Detect which cell encompasses the target text, then output its (X, Y) center coordinate. 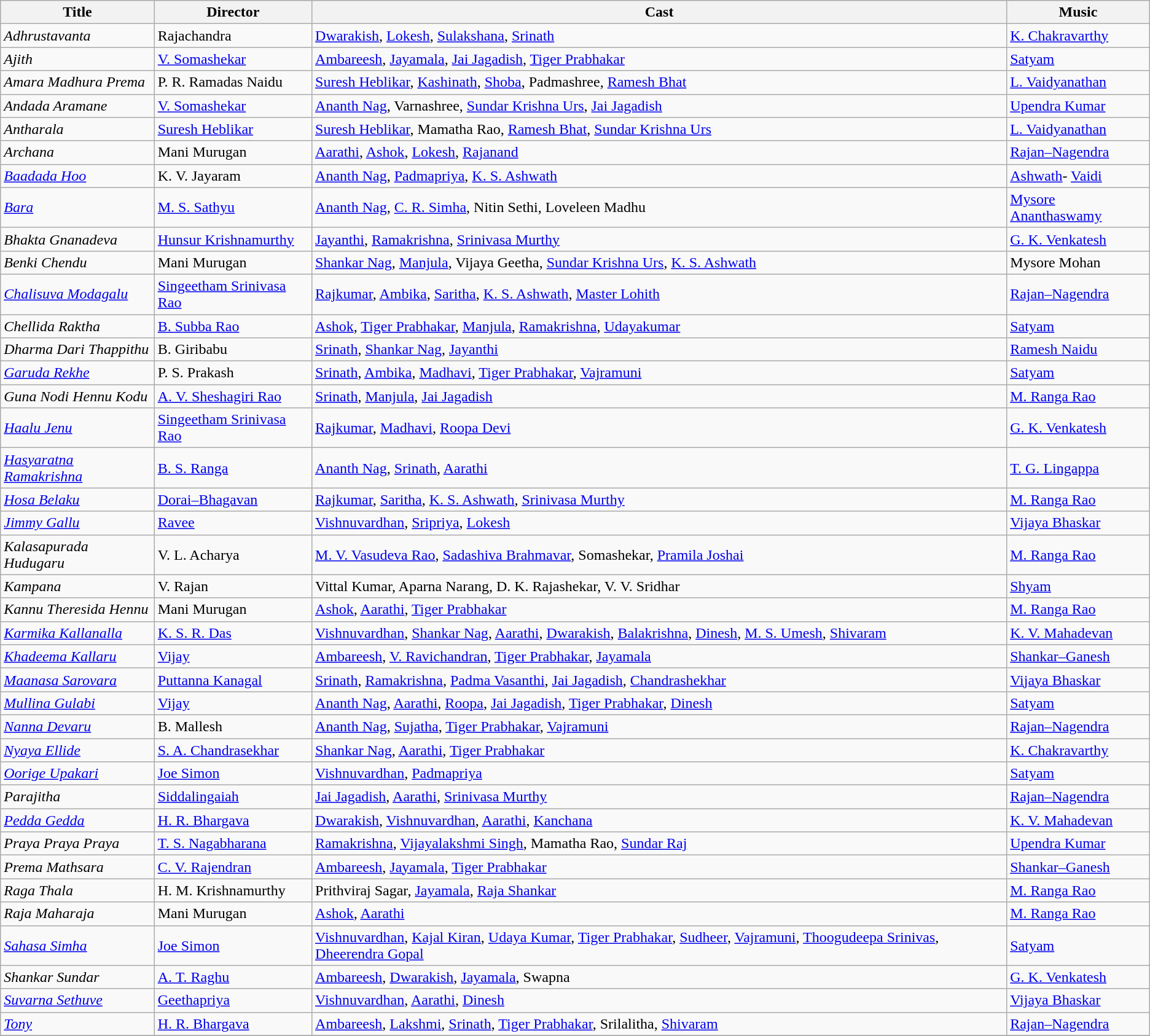
B. S. Ranga (233, 468)
Dharma Dari Thappithu (77, 350)
Baadada Hoo (77, 176)
Suresh Heblikar, Kashinath, Shoba, Padmashree, Ramesh Bhat (660, 82)
Adhrustavanta (77, 36)
Pedda Gedda (77, 820)
Kalasapurada Hudugaru (77, 554)
Andada Aramane (77, 106)
Parajitha (77, 797)
Rajkumar, Ambika, Saritha, K. S. Ashwath, Master Lohith (660, 294)
Raga Thala (77, 890)
B. Subba Rao (233, 326)
Vishnuvardhan, Sripriya, Lokesh (660, 523)
Chellida Raktha (77, 326)
M. V. Vasudeva Rao, Sadashiva Brahmavar, Somashekar, Pramila Joshai (660, 554)
Ananth Nag, Srinath, Aarathi (660, 468)
Tony (77, 1024)
Hunsur Krishnamurthy (233, 239)
Dwarakish, Lokesh, Sulakshana, Srinath (660, 36)
H. M. Krishnamurthy (233, 890)
Director (233, 12)
Praya Praya Praya (77, 844)
M. S. Sathyu (233, 208)
Shankar Sundar (77, 977)
Ananth Nag, C. R. Simha, Nitin Sethi, Loveleen Madhu (660, 208)
B. Giribabu (233, 350)
Oorige Upakari (77, 774)
Geethapriya (233, 1000)
Ramakrishna, Vijayalakshmi Singh, Mamatha Rao, Sundar Raj (660, 844)
Ashwath- Vaidi (1079, 176)
Khadeema Kallaru (77, 656)
Ashok, Aarathi (660, 914)
Vishnuvardhan, Padmapriya (660, 774)
Ashok, Aarathi, Tiger Prabhakar (660, 610)
Dwarakish, Vishnuvardhan, Aarathi, Kanchana (660, 820)
Ambareesh, V. Ravichandran, Tiger Prabhakar, Jayamala (660, 656)
Ambareesh, Jayamala, Jai Jagadish, Tiger Prabhakar (660, 59)
Ramesh Naidu (1079, 350)
S. A. Chandrasekhar (233, 750)
K. S. R. Das (233, 633)
Srinath, Shankar Nag, Jayanthi (660, 350)
Title (77, 12)
Kannu Theresida Hennu (77, 610)
Garuda Rekhe (77, 373)
K. V. Jayaram (233, 176)
Shankar Nag, Manjula, Vijaya Geetha, Sundar Krishna Urs, K. S. Ashwath (660, 262)
Prithviraj Sagar, Jayamala, Raja Shankar (660, 890)
Ananth Nag, Varnashree, Sundar Krishna Urs, Jai Jagadish (660, 106)
Vishnuvardhan, Kajal Kiran, Udaya Kumar, Tiger Prabhakar, Sudheer, Vajramuni, Thoogudeepa Srinivas, Dheerendra Gopal (660, 945)
Raja Maharaja (77, 914)
Jimmy Gallu (77, 523)
Prema Mathsara (77, 867)
Dorai–Bhagavan (233, 500)
A. T. Raghu (233, 977)
Hosa Belaku (77, 500)
B. Mallesh (233, 726)
Amara Madhura Prema (77, 82)
Ambareesh, Lakshmi, Srinath, Tiger Prabhakar, Srilalitha, Shivaram (660, 1024)
Suresh Heblikar (233, 129)
Maanasa Sarovara (77, 680)
Guna Nodi Hennu Kodu (77, 396)
Suvarna Sethuve (77, 1000)
Ajith (77, 59)
Rajkumar, Saritha, K. S. Ashwath, Srinivasa Murthy (660, 500)
Sahasa Simha (77, 945)
Puttanna Kanagal (233, 680)
Ambareesh, Jayamala, Tiger Prabhakar (660, 867)
Shankar Nag, Aarathi, Tiger Prabhakar (660, 750)
Shyam (1079, 586)
P. R. Ramadas Naidu (233, 82)
Aarathi, Ashok, Lokesh, Rajanand (660, 152)
C. V. Rajendran (233, 867)
A. V. Sheshagiri Rao (233, 396)
Srinath, Manjula, Jai Jagadish (660, 396)
Hasyaratna Ramakrishna (77, 468)
Srinath, Ambika, Madhavi, Tiger Prabhakar, Vajramuni (660, 373)
Mysore Mohan (1079, 262)
Ananth Nag, Padmapriya, K. S. Ashwath (660, 176)
Rajkumar, Madhavi, Roopa Devi (660, 428)
Jayanthi, Ramakrishna, Srinivasa Murthy (660, 239)
Rajachandra (233, 36)
Chalisuva Modagalu (77, 294)
Ananth Nag, Aarathi, Roopa, Jai Jagadish, Tiger Prabhakar, Dinesh (660, 703)
Mysore Ananthaswamy (1079, 208)
Haalu Jenu (77, 428)
Jai Jagadish, Aarathi, Srinivasa Murthy (660, 797)
Vishnuvardhan, Shankar Nag, Aarathi, Dwarakish, Balakrishna, Dinesh, M. S. Umesh, Shivaram (660, 633)
Benki Chendu (77, 262)
Bhakta Gnanadeva (77, 239)
Bara (77, 208)
V. Rajan (233, 586)
Antharala (77, 129)
Ambareesh, Dwarakish, Jayamala, Swapna (660, 977)
Music (1079, 12)
Suresh Heblikar, Mamatha Rao, Ramesh Bhat, Sundar Krishna Urs (660, 129)
Srinath, Ramakrishna, Padma Vasanthi, Jai Jagadish, Chandrashekhar (660, 680)
Kampana (77, 586)
Ravee (233, 523)
Vishnuvardhan, Aarathi, Dinesh (660, 1000)
Vittal Kumar, Aparna Narang, D. K. Rajashekar, V. V. Sridhar (660, 586)
T. G. Lingappa (1079, 468)
Siddalingaiah (233, 797)
Archana (77, 152)
Karmika Kallanalla (77, 633)
Nanna Devaru (77, 726)
Cast (660, 12)
Mullina Gulabi (77, 703)
V. L. Acharya (233, 554)
Nyaya Ellide (77, 750)
P. S. Prakash (233, 373)
T. S. Nagabharana (233, 844)
Ananth Nag, Sujatha, Tiger Prabhakar, Vajramuni (660, 726)
Ashok, Tiger Prabhakar, Manjula, Ramakrishna, Udayakumar (660, 326)
